Identify which cell holds the provided text, then report its (X, Y) central coordinate. 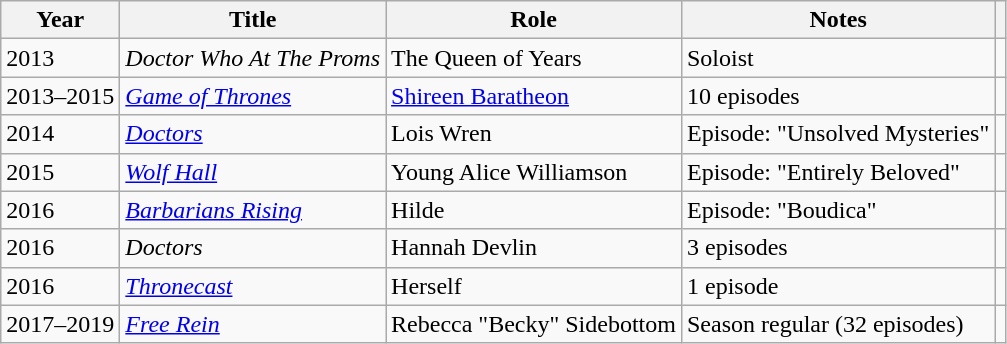
Thronecast (253, 286)
The Queen of Years (534, 58)
Year (60, 20)
3 episodes (838, 248)
Hilde (534, 210)
Young Alice Williamson (534, 172)
Role (534, 20)
Free Rein (253, 324)
Episode: "Unsolved Mysteries" (838, 134)
2013 (60, 58)
Title (253, 20)
Barbarians Rising (253, 210)
2017–2019 (60, 324)
2013–2015 (60, 96)
10 episodes (838, 96)
Game of Thrones (253, 96)
1 episode (838, 286)
2015 (60, 172)
Season regular (32 episodes) (838, 324)
Herself (534, 286)
Hannah Devlin (534, 248)
Episode: "Entirely Beloved" (838, 172)
2014 (60, 134)
Shireen Baratheon (534, 96)
Doctor Who At The Proms (253, 58)
Notes (838, 20)
Lois Wren (534, 134)
Wolf Hall (253, 172)
Soloist (838, 58)
Rebecca "Becky" Sidebottom (534, 324)
Episode: "Boudica" (838, 210)
